Find where the given text appears and provide that cell's center as [x, y] coordinate. 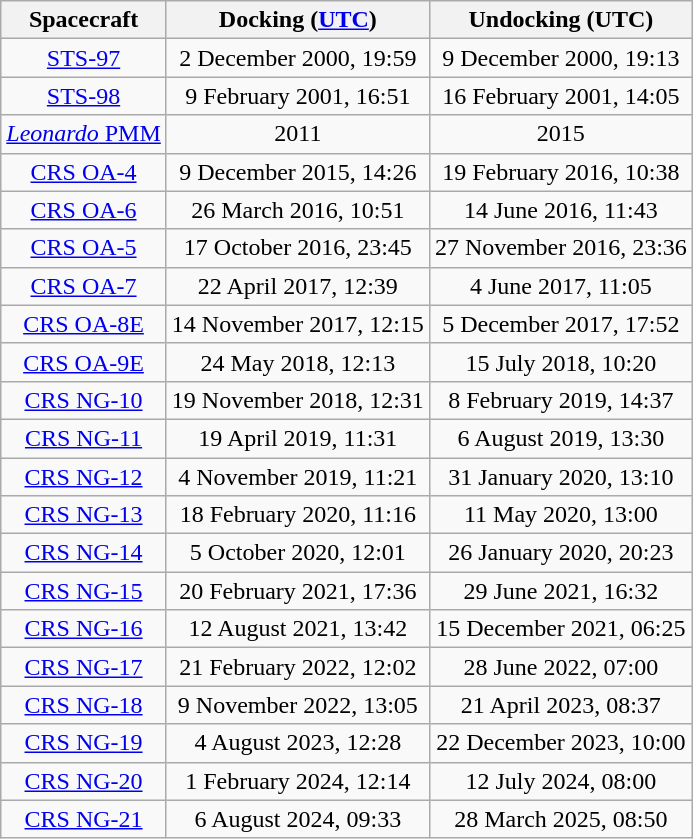
STS-97 [84, 58]
Leonardo PMM [84, 134]
6 August 2024, 09:33 [298, 819]
CRS NG-10 [84, 400]
14 June 2016, 11:43 [560, 210]
CRS OA-5 [84, 248]
22 December 2023, 10:00 [560, 743]
CRS OA-9E [84, 362]
CRS NG-13 [84, 515]
CRS NG-11 [84, 438]
9 November 2022, 13:05 [298, 705]
14 November 2017, 12:15 [298, 324]
18 February 2020, 11:16 [298, 515]
19 February 2016, 10:38 [560, 172]
CRS NG-14 [84, 553]
15 July 2018, 10:20 [560, 362]
5 December 2017, 17:52 [560, 324]
29 June 2021, 16:32 [560, 591]
CRS NG-21 [84, 819]
CRS OA-6 [84, 210]
19 April 2019, 11:31 [298, 438]
CRS NG-16 [84, 629]
4 August 2023, 12:28 [298, 743]
4 June 2017, 11:05 [560, 286]
26 January 2020, 20:23 [560, 553]
26 March 2016, 10:51 [298, 210]
9 December 2000, 19:13 [560, 58]
15 December 2021, 06:25 [560, 629]
CRS NG-20 [84, 781]
6 August 2019, 13:30 [560, 438]
CRS OA-7 [84, 286]
11 May 2020, 13:00 [560, 515]
9 December 2015, 14:26 [298, 172]
24 May 2018, 12:13 [298, 362]
27 November 2016, 23:36 [560, 248]
CRS NG-19 [84, 743]
21 April 2023, 08:37 [560, 705]
20 February 2021, 17:36 [298, 591]
Undocking (UTC) [560, 20]
19 November 2018, 12:31 [298, 400]
STS-98 [84, 96]
CRS OA-4 [84, 172]
21 February 2022, 12:02 [298, 667]
1 February 2024, 12:14 [298, 781]
2015 [560, 134]
CRS NG-12 [84, 477]
CRS OA-8E [84, 324]
CRS NG-15 [84, 591]
5 October 2020, 12:01 [298, 553]
28 June 2022, 07:00 [560, 667]
4 November 2019, 11:21 [298, 477]
Docking (UTC) [298, 20]
2011 [298, 134]
31 January 2020, 13:10 [560, 477]
22 April 2017, 12:39 [298, 286]
17 October 2016, 23:45 [298, 248]
2 December 2000, 19:59 [298, 58]
12 August 2021, 13:42 [298, 629]
12 July 2024, 08:00 [560, 781]
28 March 2025, 08:50 [560, 819]
CRS NG-17 [84, 667]
8 February 2019, 14:37 [560, 400]
9 February 2001, 16:51 [298, 96]
Spacecraft [84, 20]
CRS NG-18 [84, 705]
16 February 2001, 14:05 [560, 96]
